Pinpoint the cell where the given text exists, returning its (X, Y) midpoint coordinate. 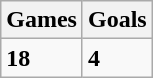
Games (42, 20)
Goals (117, 20)
4 (117, 58)
18 (42, 58)
